Find where the given text appears and provide that cell's center as [x, y] coordinate. 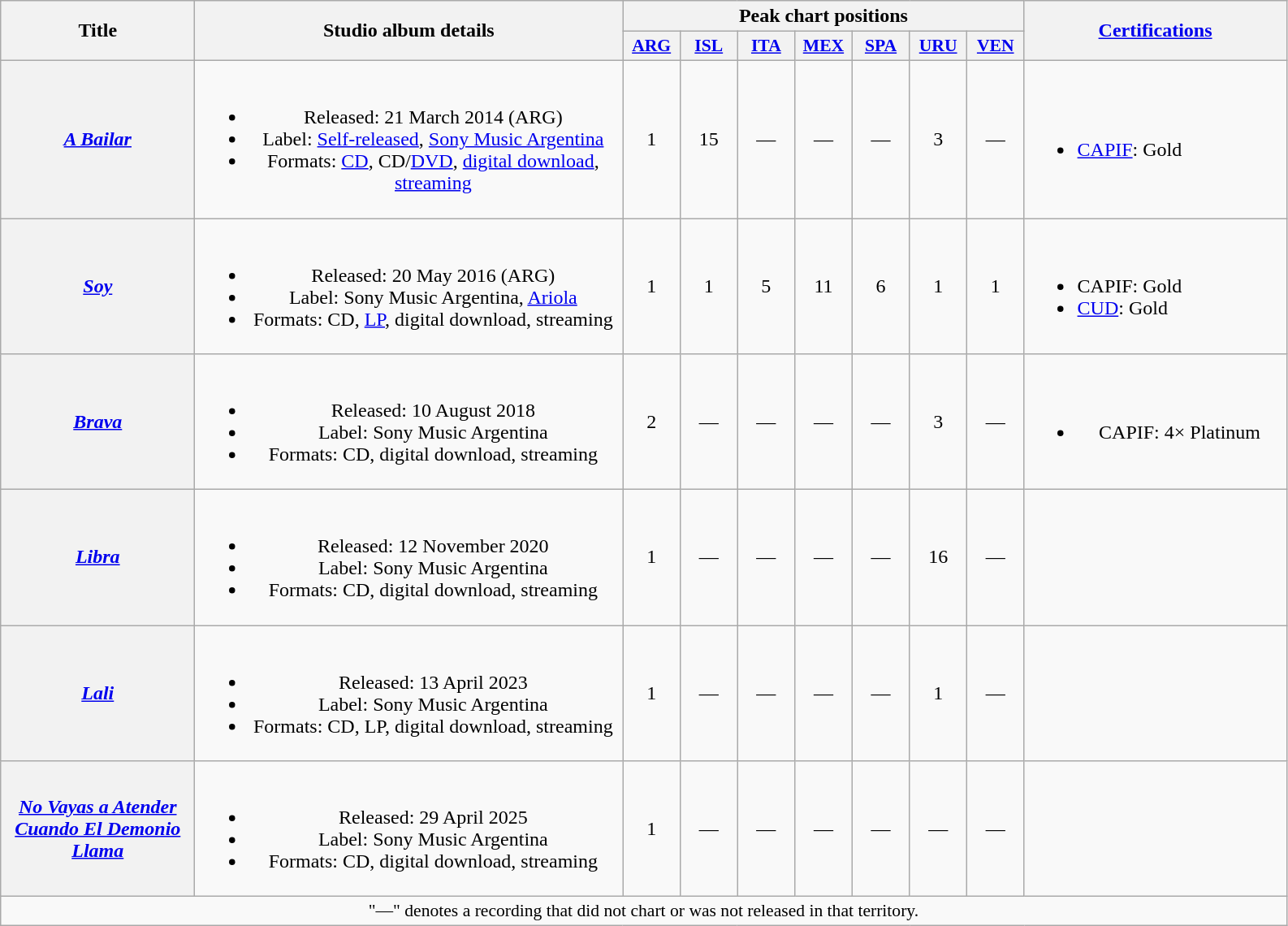
Released: 13 April 2023Label: Sony Music ArgentinaFormats: CD, LP, digital download, streaming [409, 694]
Released: 20 May 2016 (ARG)Label: Sony Music Argentina, AriolaFormats: CD, LP, digital download, streaming [409, 286]
No Vayas a Atender Cuando El Demonio Llama [97, 829]
CAPIF: Gold [1155, 139]
ITA [767, 46]
CAPIF: 4× Platinum [1155, 422]
A Bailar [97, 139]
"—" denotes a recording that did not chart or was not released in that territory. [643, 911]
6 [880, 286]
15 [708, 139]
11 [823, 286]
Released: 29 April 2025Label: Sony Music ArgentinaFormats: CD, digital download, streaming [409, 829]
URU [939, 46]
MEX [823, 46]
Certifications [1155, 31]
ARG [651, 46]
SPA [880, 46]
Brava [97, 422]
16 [939, 557]
Released: 12 November 2020Label: Sony Music ArgentinaFormats: CD, digital download, streaming [409, 557]
Studio album details [409, 31]
Lali [97, 694]
Peak chart positions [823, 16]
2 [651, 422]
Released: 10 August 2018Label: Sony Music ArgentinaFormats: CD, digital download, streaming [409, 422]
ISL [708, 46]
Libra [97, 557]
Released: 21 March 2014 (ARG)Label: Self-released, Sony Music ArgentinaFormats: CD, CD/DVD, digital download, streaming [409, 139]
5 [767, 286]
VEN [996, 46]
Soy [97, 286]
Title [97, 31]
CAPIF: GoldCUD: Gold [1155, 286]
